Return (X, Y) of the center of cell containing provided text 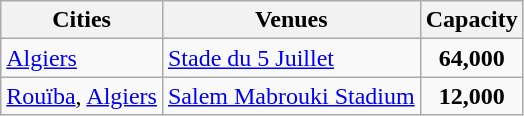
Rouïba, Algiers (82, 96)
Cities (82, 20)
Venues (291, 20)
Stade du 5 Juillet (291, 58)
Algiers (82, 58)
64,000 (472, 58)
Capacity (472, 20)
12,000 (472, 96)
Salem Mabrouki Stadium (291, 96)
